Pinpoint the cell where the given text exists, returning its [x, y] midpoint coordinate. 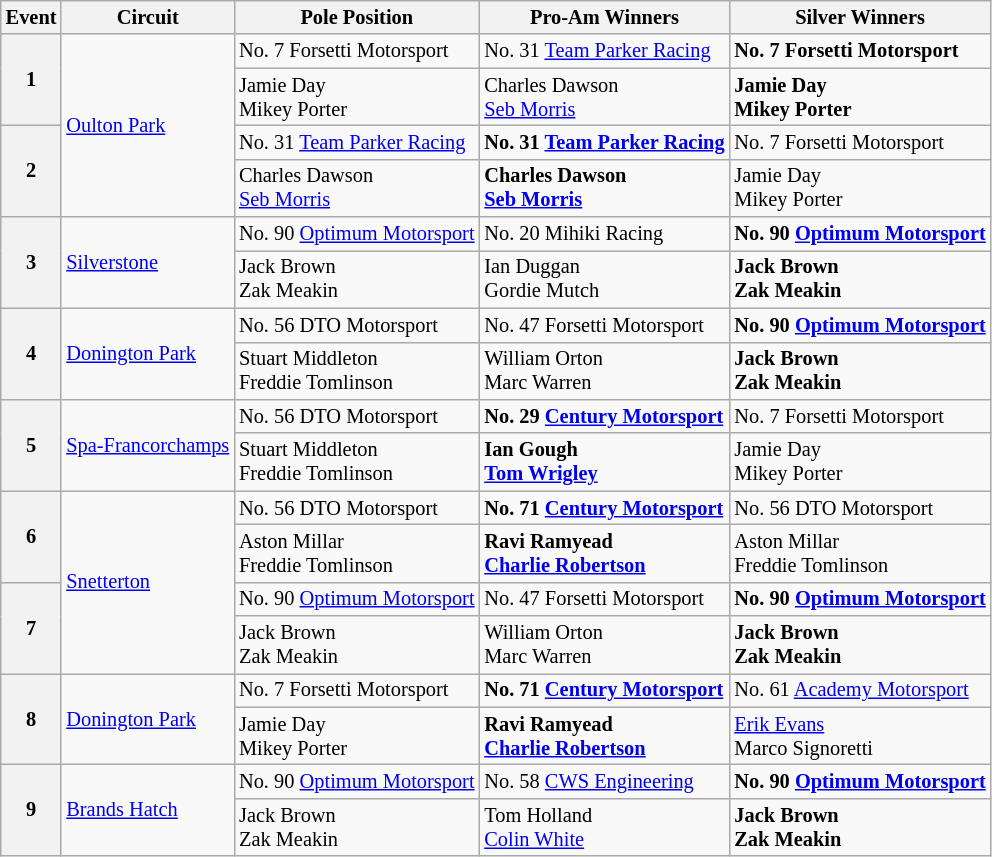
1 [32, 80]
Spa-Francorchamps [148, 444]
8 [32, 718]
Silverstone [148, 262]
3 [32, 262]
No. 61 Academy Motorsport [860, 690]
Erik Evans Marco Signoretti [860, 736]
6 [32, 536]
4 [32, 354]
Ian Duggan Gordie Mutch [604, 279]
Ian Gough Tom Wrigley [604, 462]
5 [32, 444]
Snetterton [148, 582]
Circuit [148, 17]
Pro-Am Winners [604, 17]
Event [32, 17]
Silver Winners [860, 17]
Oulton Park [148, 126]
7 [32, 628]
No. 20 Mihiki Racing [604, 234]
No. 29 Century Motorsport [604, 416]
2 [32, 170]
Pole Position [356, 17]
Tom Holland Colin White [604, 827]
No. 58 CWS Engineering [604, 781]
Brands Hatch [148, 810]
9 [32, 810]
